Search for the cell housing the specified text and yield its [x, y] center coordinate. 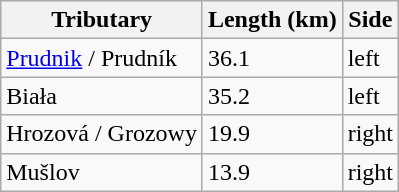
13.9 [272, 172]
Mušlov [102, 172]
Length (km) [272, 20]
Prudnik / Prudník [102, 58]
Hrozová / Grozowy [102, 134]
35.2 [272, 96]
36.1 [272, 58]
Tributary [102, 20]
19.9 [272, 134]
Biała [102, 96]
Side [370, 20]
